Return the (X, Y) coordinate for the center point of the cell that contains the specified text.  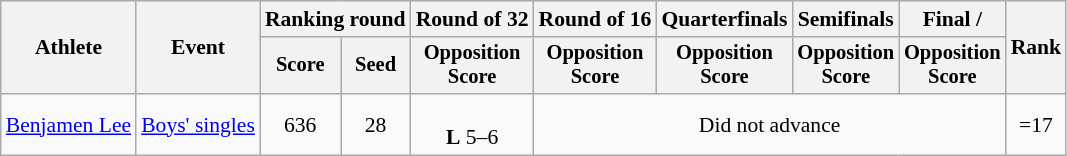
=17 (1036, 124)
Seed (375, 66)
636 (300, 124)
Round of 16 (596, 19)
28 (375, 124)
Ranking round (336, 19)
Event (198, 48)
Rank (1036, 48)
Did not advance (770, 124)
Benjamen Lee (68, 124)
Score (300, 66)
Semifinals (846, 19)
Quarterfinals (724, 19)
Round of 32 (472, 19)
Final / (952, 19)
L 5–6 (472, 124)
Boys' singles (198, 124)
Athlete (68, 48)
